Locate the cell with the specified text and output its [x, y] center coordinate. 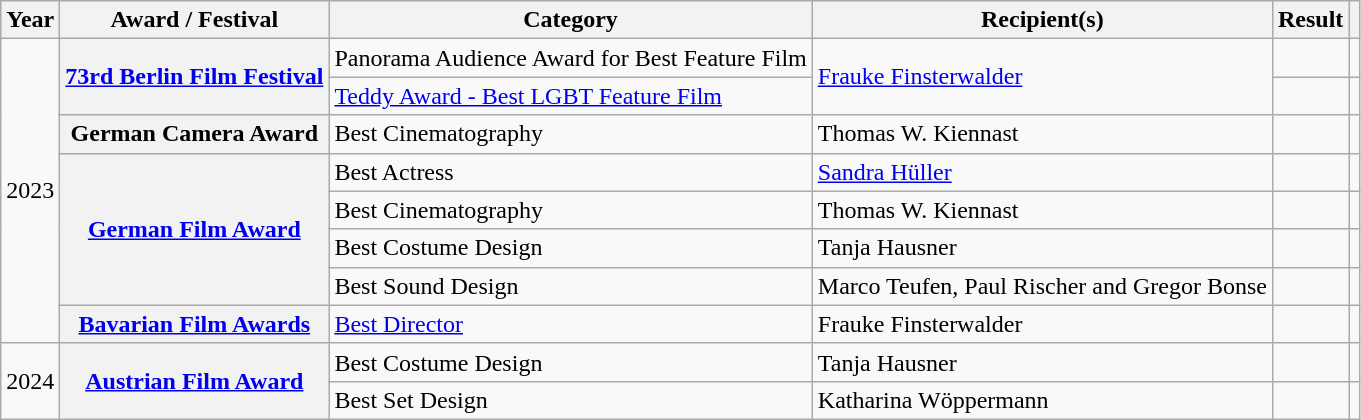
2024 [30, 381]
Best Set Design [570, 400]
Best Director [570, 324]
Austrian Film Award [194, 381]
Teddy Award - Best LGBT Feature Film [570, 96]
Sandra Hüller [1042, 172]
German Camera Award [194, 134]
Panorama Audience Award for Best Feature Film [570, 58]
Year [30, 20]
Marco Teufen, Paul Rischer and Gregor Bonse [1042, 286]
Category [570, 20]
Best Actress [570, 172]
Bavarian Film Awards [194, 324]
Best Sound Design [570, 286]
Award / Festival [194, 20]
German Film Award [194, 229]
73rd Berlin Film Festival [194, 77]
Recipient(s) [1042, 20]
Katharina Wöppermann [1042, 400]
2023 [30, 191]
Result [1310, 20]
